Provide the (x, y) coordinate of the cell's center where the given text is located.  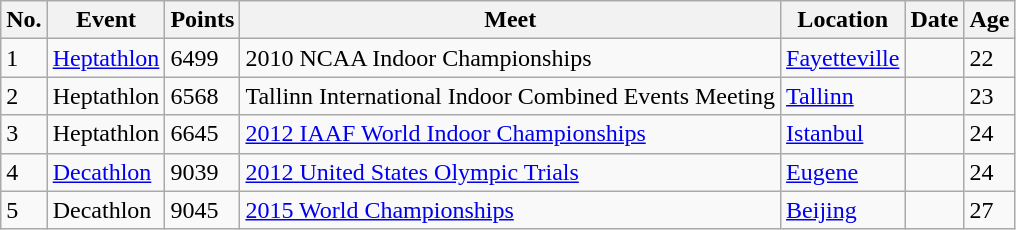
4 (24, 172)
3 (24, 134)
Tallinn (843, 96)
23 (990, 96)
5 (24, 210)
No. (24, 20)
9039 (202, 172)
2010 NCAA Indoor Championships (510, 58)
6499 (202, 58)
2012 IAAF World Indoor Championships (510, 134)
6568 (202, 96)
Eugene (843, 172)
Event (106, 20)
2015 World Championships (510, 210)
Istanbul (843, 134)
Beijing (843, 210)
9045 (202, 210)
6645 (202, 134)
Fayetteville (843, 58)
Location (843, 20)
1 (24, 58)
2012 United States Olympic Trials (510, 172)
Meet (510, 20)
Points (202, 20)
2 (24, 96)
Date (934, 20)
22 (990, 58)
Age (990, 20)
27 (990, 210)
Tallinn International Indoor Combined Events Meeting (510, 96)
